Find where the given text appears and provide that cell's center as (x, y) coordinate. 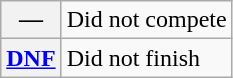
Did not compete (146, 20)
DNF (31, 58)
— (31, 20)
Did not finish (146, 58)
